Extract the (x, y) coordinate from the center of the cell holding the provided text.  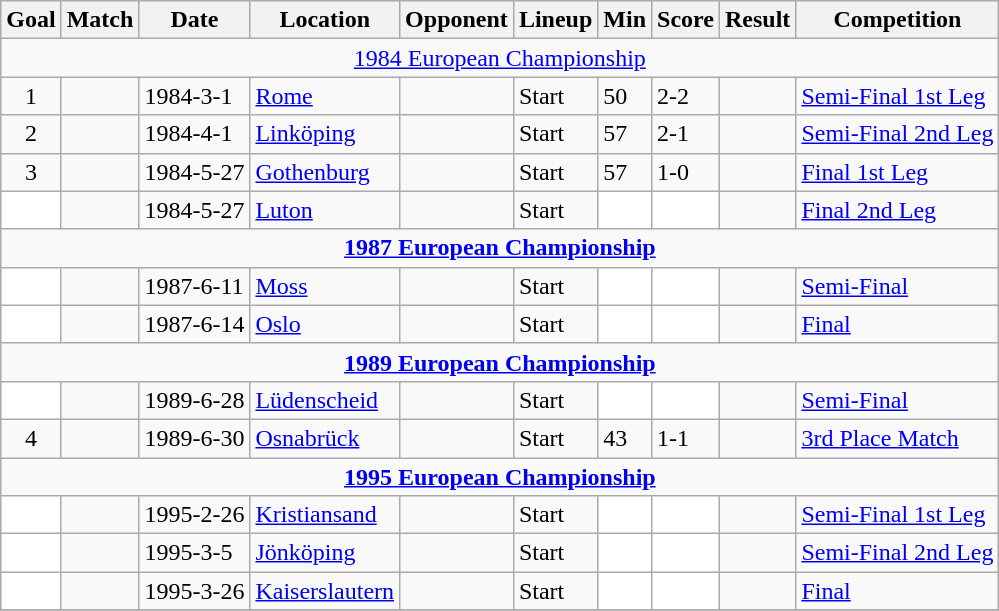
1984-4-1 (194, 134)
1995-3-5 (194, 553)
50 (625, 96)
2 (31, 134)
Final 1st Leg (898, 172)
1987-6-14 (194, 324)
1989 European Championship (500, 362)
Competition (898, 20)
1984-3-1 (194, 96)
2-2 (686, 96)
Result (757, 20)
1989-6-28 (194, 400)
Opponent (457, 20)
Date (194, 20)
Kaiserslautern (325, 591)
Goal (31, 20)
Lineup (555, 20)
1984 European Championship (500, 58)
1995-3-26 (194, 591)
Osnabrück (325, 438)
Rome (325, 96)
Kristiansand (325, 515)
1-1 (686, 438)
1987-6-11 (194, 286)
2-1 (686, 134)
1989-6-30 (194, 438)
1995 European Championship (500, 477)
1995-2-26 (194, 515)
Moss (325, 286)
Linköping (325, 134)
3 (31, 172)
Gothenburg (325, 172)
3rd Place Match (898, 438)
Match (100, 20)
Location (325, 20)
Score (686, 20)
4 (31, 438)
Jönköping (325, 553)
1 (31, 96)
Oslo (325, 324)
Lüdenscheid (325, 400)
Luton (325, 210)
1-0 (686, 172)
1987 European Championship (500, 248)
Final 2nd Leg (898, 210)
Min (625, 20)
43 (625, 438)
